Detect which cell encompasses the target text, then output its [X, Y] center coordinate. 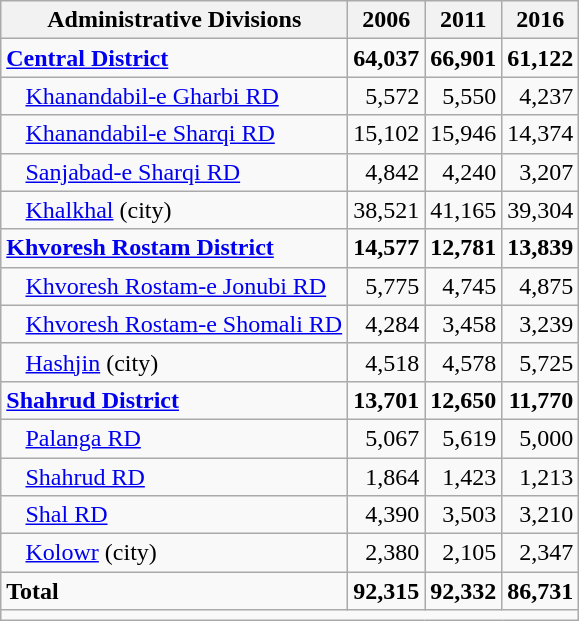
Khvoresh Rostam District [174, 248]
11,770 [540, 400]
14,577 [386, 248]
86,731 [540, 591]
5,572 [386, 96]
92,315 [386, 591]
Kolowr (city) [174, 553]
2016 [540, 20]
4,390 [386, 515]
3,239 [540, 324]
4,745 [464, 286]
66,901 [464, 58]
15,102 [386, 134]
2,347 [540, 553]
Khvoresh Rostam-e Shomali RD [174, 324]
2011 [464, 20]
3,503 [464, 515]
15,946 [464, 134]
Total [174, 591]
Palanga RD [174, 438]
14,374 [540, 134]
4,578 [464, 362]
2,105 [464, 553]
3,458 [464, 324]
Sanjabad-e Sharqi RD [174, 172]
41,165 [464, 210]
38,521 [386, 210]
5,725 [540, 362]
5,619 [464, 438]
5,000 [540, 438]
3,207 [540, 172]
Khalkhal (city) [174, 210]
Khanandabil-e Sharqi RD [174, 134]
5,550 [464, 96]
Shal RD [174, 515]
13,839 [540, 248]
Khanandabil-e Gharbi RD [174, 96]
Central District [174, 58]
12,781 [464, 248]
5,067 [386, 438]
4,284 [386, 324]
4,875 [540, 286]
Shahrud RD [174, 477]
5,775 [386, 286]
Hashjin (city) [174, 362]
Khvoresh Rostam-e Jonubi RD [174, 286]
13,701 [386, 400]
92,332 [464, 591]
1,423 [464, 477]
39,304 [540, 210]
3,210 [540, 515]
1,864 [386, 477]
1,213 [540, 477]
2006 [386, 20]
4,237 [540, 96]
12,650 [464, 400]
4,842 [386, 172]
Shahrud District [174, 400]
2,380 [386, 553]
4,518 [386, 362]
61,122 [540, 58]
64,037 [386, 58]
4,240 [464, 172]
Administrative Divisions [174, 20]
